Find where the given text appears and provide that cell's center as [X, Y] coordinate. 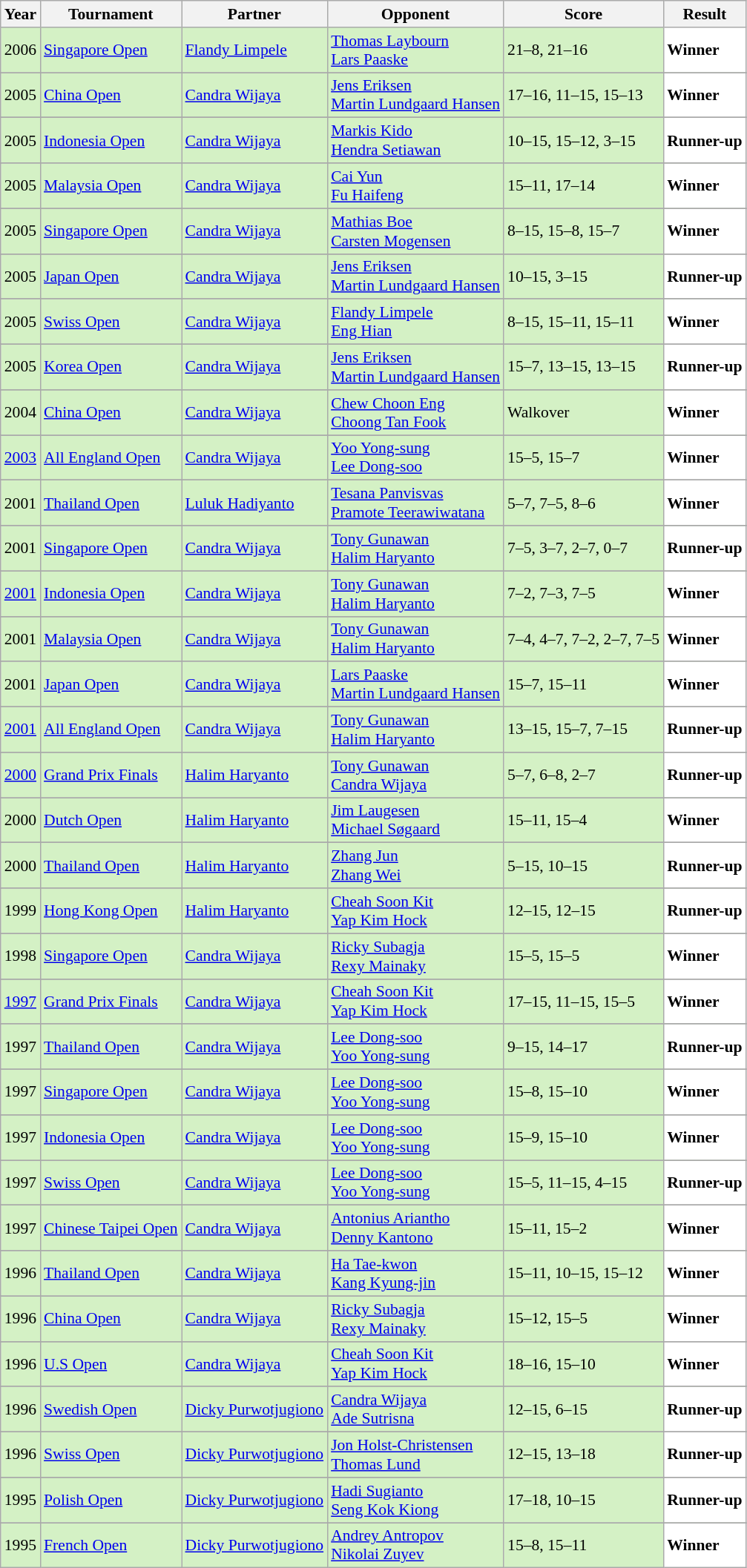
Opponent [415, 14]
12–15, 12–15 [583, 910]
Year [21, 14]
Hong Kong Open [111, 910]
Tournament [111, 14]
7–2, 7–3, 7–5 [583, 593]
15–11, 10–15, 15–12 [583, 1274]
15–12, 15–5 [583, 1318]
Swedish Open [111, 1410]
French Open [111, 1545]
Lars Paaske Martin Lundgaard Hansen [415, 685]
Ha Tae-kwon Kang Kyung-jin [415, 1274]
Partner [254, 14]
15–11, 15–2 [583, 1228]
Flandy Limpele [254, 50]
Markis Kido Hendra Setiawan [415, 141]
17–15, 11–15, 15–5 [583, 1001]
12–15, 6–15 [583, 1410]
1999 [21, 910]
15–5, 11–15, 4–15 [583, 1183]
Andrey Antropov Nikolai Zuyev [415, 1545]
Polish Open [111, 1501]
Result [705, 14]
Jim Laugesen Michael Søgaard [415, 820]
Tesana Panvisvas Pramote Teerawiwatana [415, 503]
12–15, 13–18 [583, 1455]
15–7, 15–11 [583, 685]
Score [583, 14]
15–8, 15–10 [583, 1093]
15–7, 13–15, 13–15 [583, 368]
Cai Yun Fu Haifeng [415, 185]
15–8, 15–11 [583, 1545]
15–5, 15–5 [583, 956]
5–7, 6–8, 2–7 [583, 775]
7–4, 4–7, 7–2, 2–7, 7–5 [583, 639]
2006 [21, 50]
15–11, 17–14 [583, 185]
9–15, 14–17 [583, 1047]
U.S Open [111, 1364]
Flandy Limpele Eng Hian [415, 322]
Zhang Jun Zhang Wei [415, 866]
Mathias Boe Carsten Mogensen [415, 231]
Hadi Sugianto Seng Kok Kiong [415, 1501]
15–11, 15–4 [583, 820]
10–15, 3–15 [583, 276]
13–15, 15–7, 7–15 [583, 730]
Thomas Laybourn Lars Paaske [415, 50]
2004 [21, 412]
7–5, 3–7, 2–7, 0–7 [583, 549]
5–15, 10–15 [583, 866]
17–16, 11–15, 15–13 [583, 95]
Luluk Hadiyanto [254, 503]
2003 [21, 458]
10–15, 15–12, 3–15 [583, 141]
15–5, 15–7 [583, 458]
Dutch Open [111, 820]
1998 [21, 956]
15–9, 15–10 [583, 1137]
Candra Wijaya Ade Sutrisna [415, 1410]
17–18, 10–15 [583, 1501]
Chinese Taipei Open [111, 1228]
18–16, 15–10 [583, 1364]
Antonius Ariantho Denny Kantono [415, 1228]
Tony Gunawan Candra Wijaya [415, 775]
8–15, 15–8, 15–7 [583, 231]
8–15, 15–11, 15–11 [583, 322]
Yoo Yong-sung Lee Dong-soo [415, 458]
Walkover [583, 412]
Korea Open [111, 368]
Chew Choon Eng Choong Tan Fook [415, 412]
Jon Holst-Christensen Thomas Lund [415, 1455]
5–7, 7–5, 8–6 [583, 503]
21–8, 21–16 [583, 50]
